Identify which cell holds the provided text, then report its [x, y] central coordinate. 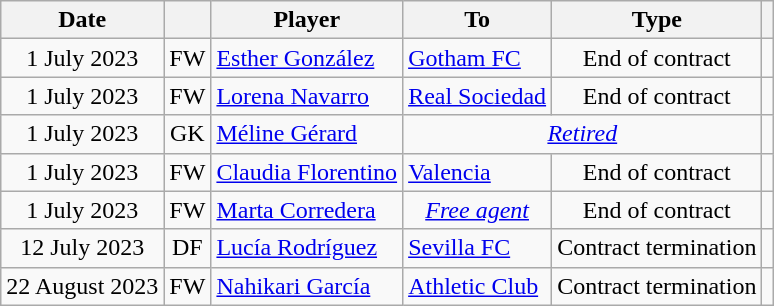
Free agent [478, 210]
Date [82, 20]
To [478, 20]
DF [188, 248]
Type [657, 20]
Nahikari García [307, 286]
Player [307, 20]
Claudia Florentino [307, 172]
12 July 2023 [82, 248]
22 August 2023 [82, 286]
Valencia [478, 172]
Marta Corredera [307, 210]
Sevilla FC [478, 248]
Gotham FC [478, 58]
Retired [582, 134]
Esther González [307, 58]
Athletic Club [478, 286]
Méline Gérard [307, 134]
Lorena Navarro [307, 96]
Real Sociedad [478, 96]
Lucía Rodríguez [307, 248]
GK [188, 134]
